Detect which cell encompasses the target text, then output its [x, y] center coordinate. 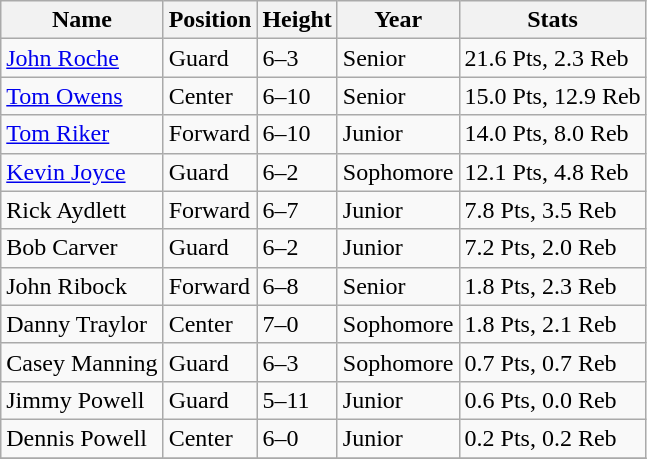
7.2 Pts, 2.0 Reb [552, 248]
Dennis Powell [82, 438]
Bob Carver [82, 248]
Danny Traylor [82, 324]
Name [82, 20]
7–0 [297, 324]
5–11 [297, 400]
1.8 Pts, 2.3 Reb [552, 286]
0.7 Pts, 0.7 Reb [552, 362]
1.8 Pts, 2.1 Reb [552, 324]
0.2 Pts, 0.2 Reb [552, 438]
12.1 Pts, 4.8 Reb [552, 172]
Year [398, 20]
Kevin Joyce [82, 172]
6–8 [297, 286]
15.0 Pts, 12.9 Reb [552, 96]
Stats [552, 20]
0.6 Pts, 0.0 Reb [552, 400]
Position [210, 20]
John Roche [82, 58]
7.8 Pts, 3.5 Reb [552, 210]
Casey Manning [82, 362]
6–7 [297, 210]
Height [297, 20]
6–0 [297, 438]
John Ribock [82, 286]
14.0 Pts, 8.0 Reb [552, 134]
Rick Aydlett [82, 210]
Jimmy Powell [82, 400]
Tom Riker [82, 134]
21.6 Pts, 2.3 Reb [552, 58]
Tom Owens [82, 96]
